From the cell containing the given text, extract its center point as [x, y] coordinate. 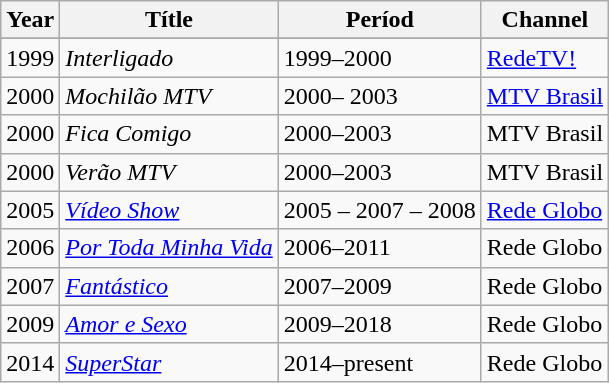
1999–2000 [380, 58]
2005 [30, 210]
Amor e Sexo [169, 324]
Vídeo Show [169, 210]
1999 [30, 58]
2007–2009 [380, 286]
SuperStar [169, 362]
Fantástico [169, 286]
Fica Comigo [169, 134]
2000– 2003 [380, 96]
Interligado [169, 58]
2014–present [380, 362]
Mochilão MTV [169, 96]
Por Toda Minha Vida [169, 248]
Year [30, 20]
2009–2018 [380, 324]
RedeTV! [544, 58]
2014 [30, 362]
2007 [30, 286]
Períod [380, 20]
Títle [169, 20]
2005 – 2007 – 2008 [380, 210]
2006–2011 [380, 248]
Channel [544, 20]
2009 [30, 324]
2006 [30, 248]
Verão MTV [169, 172]
